From the cell containing the given text, extract its center point as (x, y) coordinate. 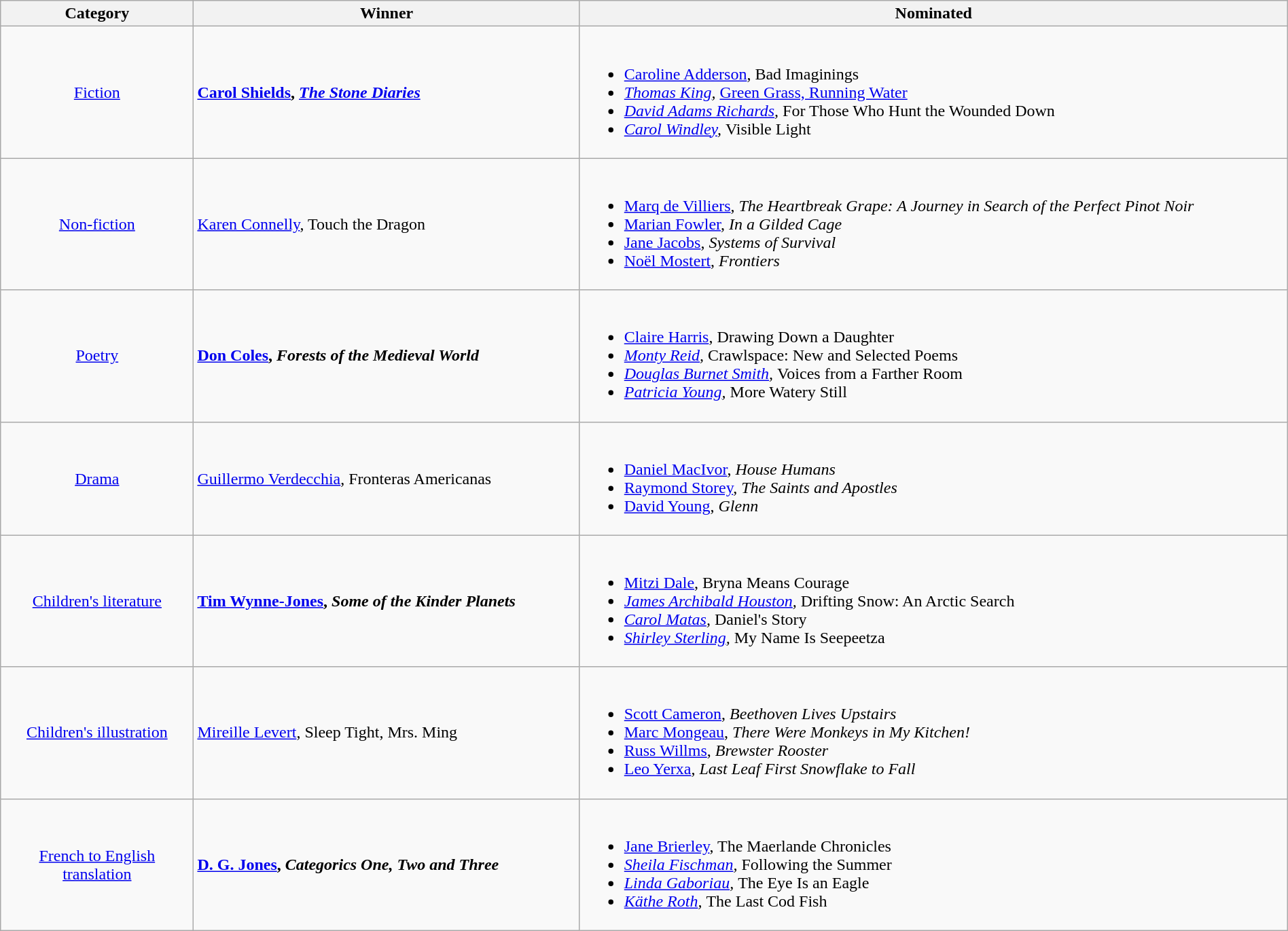
Winner (387, 14)
Category (97, 14)
Drama (97, 478)
Tim Wynne-Jones, Some of the Kinder Planets (387, 601)
D. G. Jones, Categorics One, Two and Three (387, 864)
Children's illustration (97, 733)
Karen Connelly, Touch the Dragon (387, 224)
Daniel MacIvor, House HumansRaymond Storey, The Saints and ApostlesDavid Young, Glenn (933, 478)
Nominated (933, 14)
Mireille Levert, Sleep Tight, Mrs. Ming (387, 733)
Carol Shields, The Stone Diaries (387, 92)
Children's literature (97, 601)
Jane Brierley, The Maerlande ChroniclesSheila Fischman, Following the SummerLinda Gaboriau, The Eye Is an EagleKäthe Roth, The Last Cod Fish (933, 864)
French to English translation (97, 864)
Fiction (97, 92)
Non-fiction (97, 224)
Poetry (97, 356)
Don Coles, Forests of the Medieval World (387, 356)
Guillermo Verdecchia, Fronteras Americanas (387, 478)
